Return (X, Y) of the center of cell containing provided text 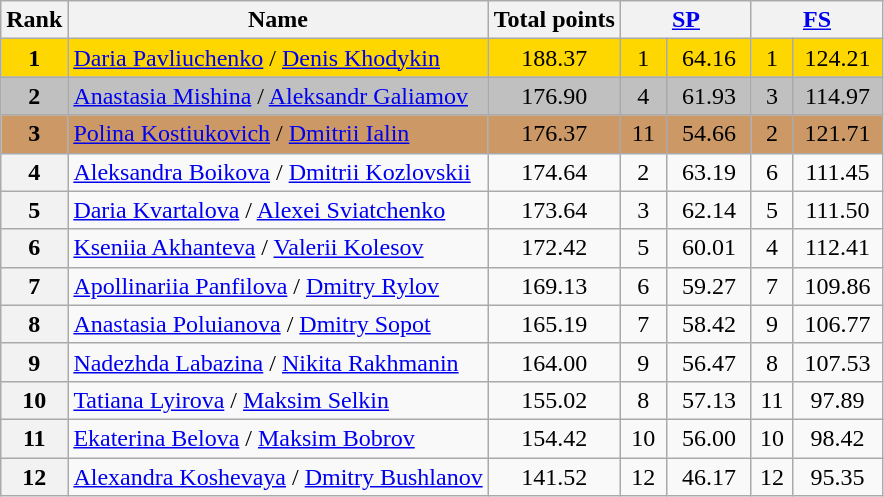
155.02 (554, 400)
174.64 (554, 172)
56.00 (708, 438)
Anastasia Mishina / Aleksandr Galiamov (278, 96)
109.86 (837, 286)
61.93 (708, 96)
188.37 (554, 58)
Rank (34, 20)
60.01 (708, 248)
141.52 (554, 477)
Polina Kostiukovich / Dmitrii Ialin (278, 134)
165.19 (554, 324)
106.77 (837, 324)
Tatiana Lyirova / Maksim Selkin (278, 400)
98.42 (837, 438)
SP (686, 20)
114.97 (837, 96)
112.41 (837, 248)
111.45 (837, 172)
173.64 (554, 210)
154.42 (554, 438)
Daria Pavliuchenko / Denis Khodykin (278, 58)
63.19 (708, 172)
124.21 (837, 58)
95.35 (837, 477)
62.14 (708, 210)
172.42 (554, 248)
Name (278, 20)
Nadezhda Labazina / Nikita Rakhmanin (278, 362)
57.13 (708, 400)
Anastasia Poluianova / Dmitry Sopot (278, 324)
Ekaterina Belova / Maksim Bobrov (278, 438)
176.90 (554, 96)
Total points (554, 20)
FS (816, 20)
64.16 (708, 58)
54.66 (708, 134)
Alexandra Koshevaya / Dmitry Bushlanov (278, 477)
Apollinariia Panfilova / Dmitry Rylov (278, 286)
56.47 (708, 362)
97.89 (837, 400)
176.37 (554, 134)
46.17 (708, 477)
Daria Kvartalova / Alexei Sviatchenko (278, 210)
111.50 (837, 210)
Aleksandra Boikova / Dmitrii Kozlovskii (278, 172)
59.27 (708, 286)
121.71 (837, 134)
164.00 (554, 362)
107.53 (837, 362)
58.42 (708, 324)
Kseniia Akhanteva / Valerii Kolesov (278, 248)
169.13 (554, 286)
